From the cell containing the given text, extract its center point as (x, y) coordinate. 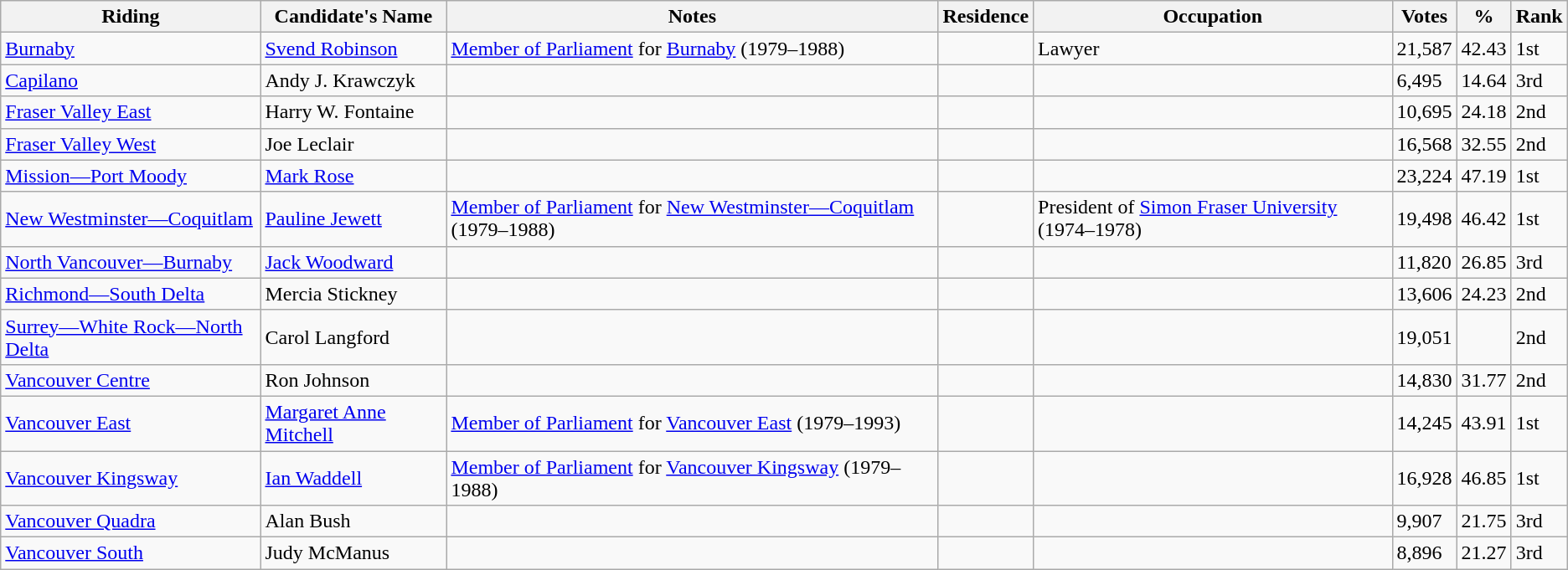
Svend Robinson (353, 49)
23,224 (1424, 176)
Residence (986, 17)
Jack Woodward (353, 262)
Pauline Jewett (353, 219)
% (1484, 17)
Harry W. Fontaine (353, 112)
43.91 (1484, 424)
46.42 (1484, 219)
Vancouver Quadra (131, 521)
Member of Parliament for Burnaby (1979–1988) (692, 49)
Ian Waddell (353, 477)
19,498 (1424, 219)
North Vancouver—Burnaby (131, 262)
Notes (692, 17)
46.85 (1484, 477)
Surrey—White Rock—North Delta (131, 336)
11,820 (1424, 262)
Burnaby (131, 49)
Member of Parliament for Vancouver East (1979–1993) (692, 424)
10,695 (1424, 112)
Candidate's Name (353, 17)
Mission—Port Moody (131, 176)
President of Simon Fraser University (1974–1978) (1213, 219)
16,928 (1424, 477)
Judy McManus (353, 553)
Vancouver East (131, 424)
Member of Parliament for Vancouver Kingsway (1979–1988) (692, 477)
16,568 (1424, 144)
Member of Parliament for New Westminster—Coquitlam (1979–1988) (692, 219)
6,495 (1424, 80)
26.85 (1484, 262)
Fraser Valley East (131, 112)
19,051 (1424, 336)
14,830 (1424, 380)
Capilano (131, 80)
24.18 (1484, 112)
Mercia Stickney (353, 294)
Alan Bush (353, 521)
Ron Johnson (353, 380)
21.75 (1484, 521)
New Westminster—Coquitlam (131, 219)
47.19 (1484, 176)
32.55 (1484, 144)
14,245 (1424, 424)
14.64 (1484, 80)
Vancouver Kingsway (131, 477)
Richmond—South Delta (131, 294)
Riding (131, 17)
Lawyer (1213, 49)
Occupation (1213, 17)
21.27 (1484, 553)
8,896 (1424, 553)
Carol Langford (353, 336)
42.43 (1484, 49)
Fraser Valley West (131, 144)
Andy J. Krawczyk (353, 80)
Rank (1540, 17)
Votes (1424, 17)
Margaret Anne Mitchell (353, 424)
9,907 (1424, 521)
24.23 (1484, 294)
13,606 (1424, 294)
31.77 (1484, 380)
Vancouver South (131, 553)
Joe Leclair (353, 144)
21,587 (1424, 49)
Mark Rose (353, 176)
Vancouver Centre (131, 380)
